Scan for the cell matching the given text and deliver its [x, y] coordinate at center. 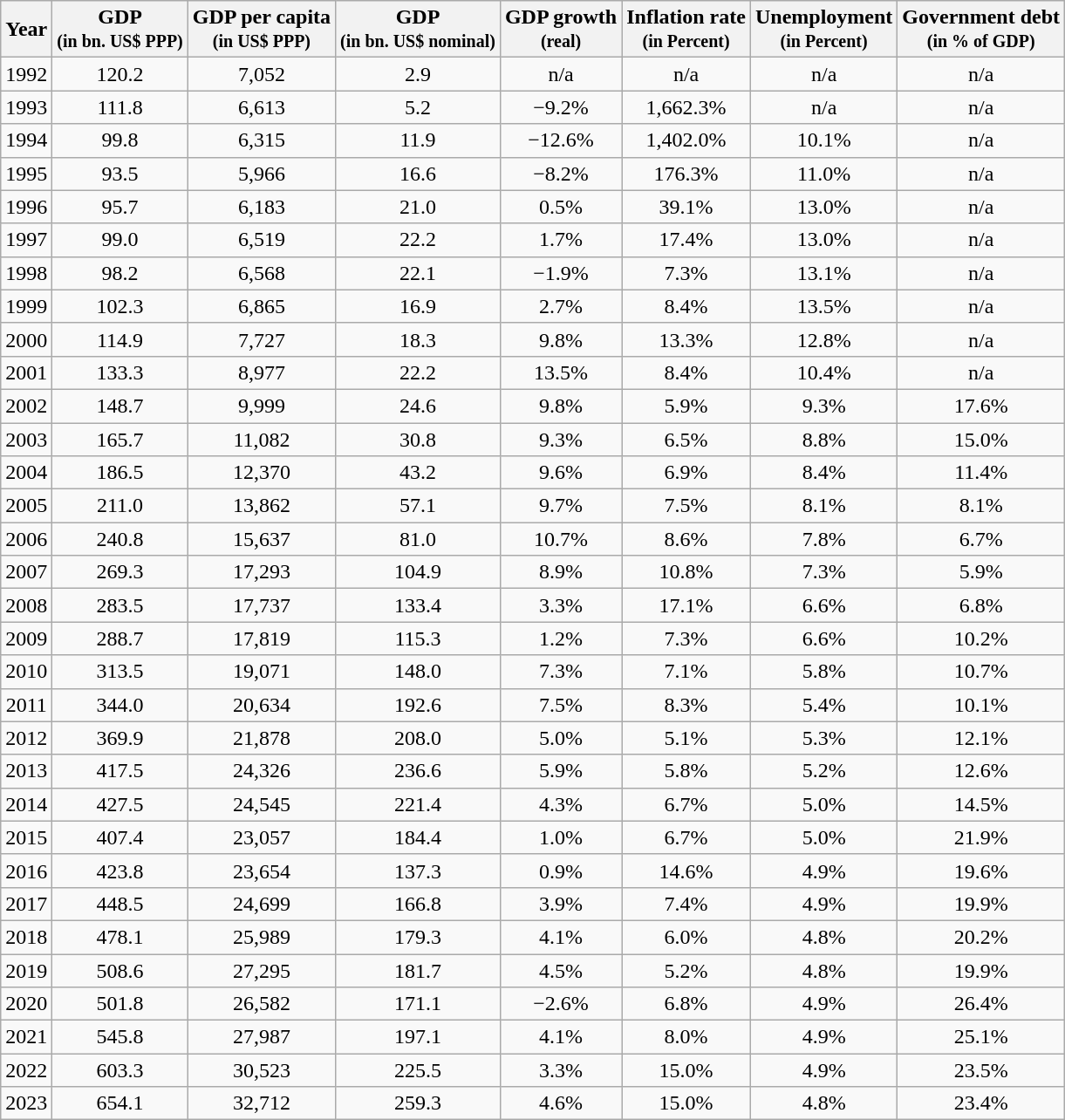
10.2% [981, 639]
20.2% [981, 937]
2000 [26, 339]
120.2 [120, 74]
6.9% [686, 473]
24,699 [262, 904]
2.9 [419, 74]
11,082 [262, 439]
236.6 [419, 771]
24,326 [262, 771]
176.3% [686, 174]
1995 [26, 174]
10.4% [823, 372]
18.3 [419, 339]
17.6% [981, 406]
8.6% [686, 539]
2008 [26, 605]
−2.6% [560, 1004]
8,977 [262, 372]
2.7% [560, 306]
417.5 [120, 771]
423.8 [120, 871]
24,545 [262, 804]
9.7% [560, 506]
21,878 [262, 738]
12.8% [823, 339]
13.3% [686, 339]
171.1 [419, 1004]
30,523 [262, 1070]
501.8 [120, 1004]
8.9% [560, 572]
269.3 [120, 572]
4.5% [560, 971]
1994 [26, 140]
369.9 [120, 738]
115.3 [419, 639]
8.8% [823, 439]
1996 [26, 207]
2006 [26, 539]
240.8 [120, 539]
283.5 [120, 605]
6.5% [686, 439]
57.1 [419, 506]
32,712 [262, 1103]
12,370 [262, 473]
2017 [26, 904]
2020 [26, 1004]
0.9% [560, 871]
19,071 [262, 672]
5.3% [823, 738]
23,654 [262, 871]
545.8 [120, 1037]
6,613 [262, 107]
17,819 [262, 639]
1998 [26, 273]
99.0 [120, 240]
192.6 [419, 705]
148.7 [120, 406]
81.0 [419, 539]
19.6% [981, 871]
1,402.0% [686, 140]
5.2 [419, 107]
22.1 [419, 273]
27,987 [262, 1037]
6,519 [262, 240]
197.1 [419, 1037]
13.1% [823, 273]
23,057 [262, 837]
−1.9% [560, 273]
2018 [26, 937]
6.0% [686, 937]
221.4 [419, 804]
0.5% [560, 207]
259.3 [419, 1103]
6,568 [262, 273]
95.7 [120, 207]
288.7 [120, 639]
6,315 [262, 140]
98.2 [120, 273]
1993 [26, 107]
208.0 [419, 738]
Unemployment (in Percent) [823, 30]
7,052 [262, 74]
20,634 [262, 705]
GDP(in bn. US$ PPP) [120, 30]
GDP per capita(in US$ PPP) [262, 30]
2005 [26, 506]
26.4% [981, 1004]
−9.2% [560, 107]
2023 [26, 1103]
Government debt(in % of GDP) [981, 30]
39.1% [686, 207]
407.4 [120, 837]
21.0 [419, 207]
225.5 [419, 1070]
1.0% [560, 837]
11.4% [981, 473]
427.5 [120, 804]
2004 [26, 473]
17,293 [262, 572]
4.6% [560, 1103]
603.3 [120, 1070]
7.1% [686, 672]
12.6% [981, 771]
26,582 [262, 1004]
133.3 [120, 372]
186.5 [120, 473]
137.3 [419, 871]
12.1% [981, 738]
27,295 [262, 971]
13,862 [262, 506]
448.5 [120, 904]
2010 [26, 672]
7.4% [686, 904]
2022 [26, 1070]
2016 [26, 871]
478.1 [120, 937]
2014 [26, 804]
111.8 [120, 107]
5.1% [686, 738]
2021 [26, 1037]
165.7 [120, 439]
104.9 [419, 572]
6,183 [262, 207]
−8.2% [560, 174]
5,966 [262, 174]
23.5% [981, 1070]
25.1% [981, 1037]
211.0 [120, 506]
16.6 [419, 174]
43.2 [419, 473]
15,637 [262, 539]
313.5 [120, 672]
GDP growth(real) [560, 30]
17.1% [686, 605]
17,737 [262, 605]
179.3 [419, 937]
23.4% [981, 1103]
184.4 [419, 837]
2019 [26, 971]
2012 [26, 738]
30.8 [419, 439]
11.9 [419, 140]
7.8% [823, 539]
14.5% [981, 804]
166.8 [419, 904]
148.0 [419, 672]
654.1 [120, 1103]
2011 [26, 705]
181.7 [419, 971]
2002 [26, 406]
114.9 [120, 339]
1.2% [560, 639]
−12.6% [560, 140]
102.3 [120, 306]
99.8 [120, 140]
2003 [26, 439]
7,727 [262, 339]
6,865 [262, 306]
344.0 [120, 705]
9.6% [560, 473]
Inflation rate(in Percent) [686, 30]
24.6 [419, 406]
21.9% [981, 837]
11.0% [823, 174]
3.9% [560, 904]
Year [26, 30]
8.0% [686, 1037]
14.6% [686, 871]
5.4% [823, 705]
1992 [26, 74]
2007 [26, 572]
9,999 [262, 406]
10.8% [686, 572]
GDP(in bn. US$ nominal) [419, 30]
1999 [26, 306]
93.5 [120, 174]
17.4% [686, 240]
2001 [26, 372]
1997 [26, 240]
133.4 [419, 605]
2013 [26, 771]
2015 [26, 837]
8.3% [686, 705]
4.3% [560, 804]
2009 [26, 639]
1,662.3% [686, 107]
1.7% [560, 240]
508.6 [120, 971]
16.9 [419, 306]
25,989 [262, 937]
